Determine the (X, Y) coordinate at the center of the cell enclosing the given text.  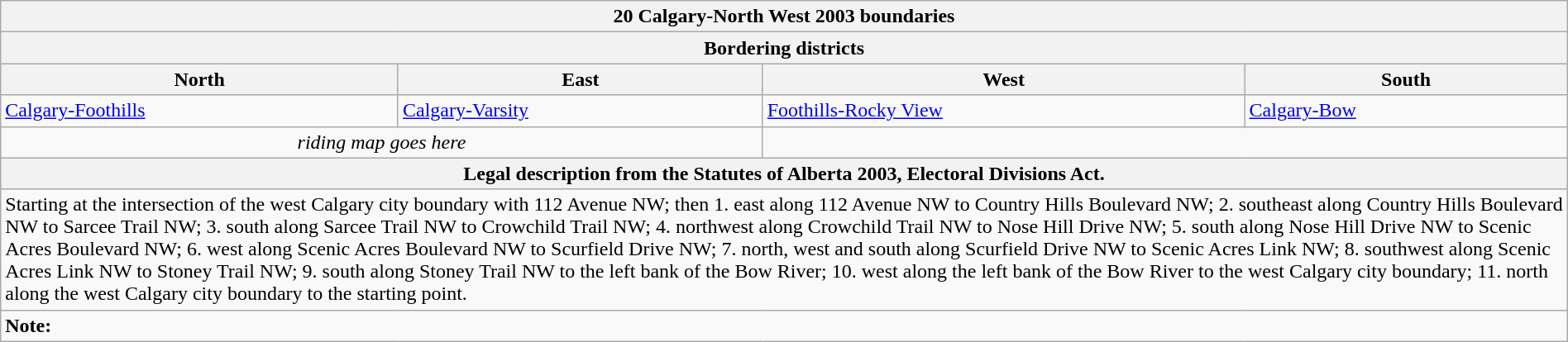
Note: (784, 325)
Calgary-Foothills (200, 111)
Calgary-Bow (1406, 111)
Bordering districts (784, 48)
Foothills-Rocky View (1004, 111)
riding map goes here (382, 142)
Legal description from the Statutes of Alberta 2003, Electoral Divisions Act. (784, 173)
South (1406, 79)
West (1004, 79)
Calgary-Varsity (581, 111)
20 Calgary-North West 2003 boundaries (784, 17)
East (581, 79)
North (200, 79)
